Capture the cell that displays the provided text and extract its [x, y] central coordinate. 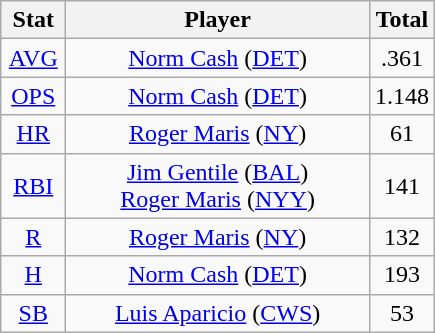
.361 [402, 58]
Total [402, 20]
132 [402, 237]
141 [402, 186]
Stat [34, 20]
Jim Gentile (BAL)Roger Maris (NYY) [218, 186]
RBI [34, 186]
H [34, 275]
HR [34, 134]
SB [34, 313]
AVG [34, 58]
OPS [34, 96]
53 [402, 313]
R [34, 237]
Luis Aparicio (CWS) [218, 313]
Player [218, 20]
1.148 [402, 96]
61 [402, 134]
193 [402, 275]
